For the text-containing cell, return its midpoint in [x, y] coordinate format. 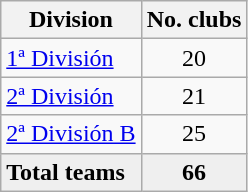
No. clubs [194, 20]
20 [194, 58]
21 [194, 96]
Total teams [71, 172]
Division [71, 20]
1ª División [71, 58]
66 [194, 172]
25 [194, 134]
2ª División [71, 96]
2ª División B [71, 134]
